Identify which cell holds the provided text, then report its [x, y] central coordinate. 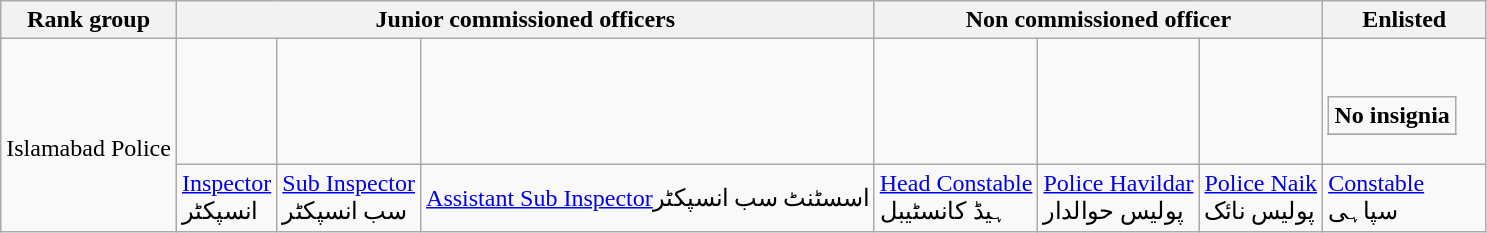
Assistant Sub Inspectorاسسٹنٹ سب انسپکٹر [648, 198]
Enlisted [1404, 20]
Islamabad Police [89, 135]
Rank group [89, 20]
Junior commissioned officers [525, 20]
Constableسپاہی [1404, 198]
Head Constableہیڈ کانسٹیبل [956, 198]
Police Havildarپولیس حوالدار [1118, 198]
Sub Inspectorسب انسپکٹر [349, 198]
Police Naikپولیس نائک [1261, 198]
Inspectorانسپکٹر [226, 198]
Non commissioned officer [1098, 20]
